From the cell containing the given text, extract its center point as [X, Y] coordinate. 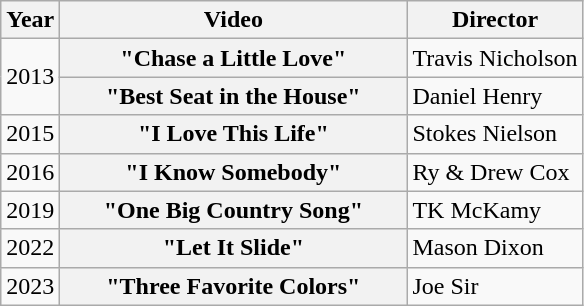
"Three Favorite Colors" [234, 286]
Ry & Drew Cox [495, 172]
Travis Nicholson [495, 58]
"Let It Slide" [234, 248]
2016 [30, 172]
2013 [30, 77]
Director [495, 20]
2023 [30, 286]
Stokes Nielson [495, 134]
TK McKamy [495, 210]
"Best Seat in the House" [234, 96]
2015 [30, 134]
"I Know Somebody" [234, 172]
"Chase a Little Love" [234, 58]
Joe Sir [495, 286]
Mason Dixon [495, 248]
"I Love This Life" [234, 134]
2019 [30, 210]
Video [234, 20]
Daniel Henry [495, 96]
"One Big Country Song" [234, 210]
Year [30, 20]
2022 [30, 248]
